Output the (x, y) coordinate of the center of the cell containing the given text.  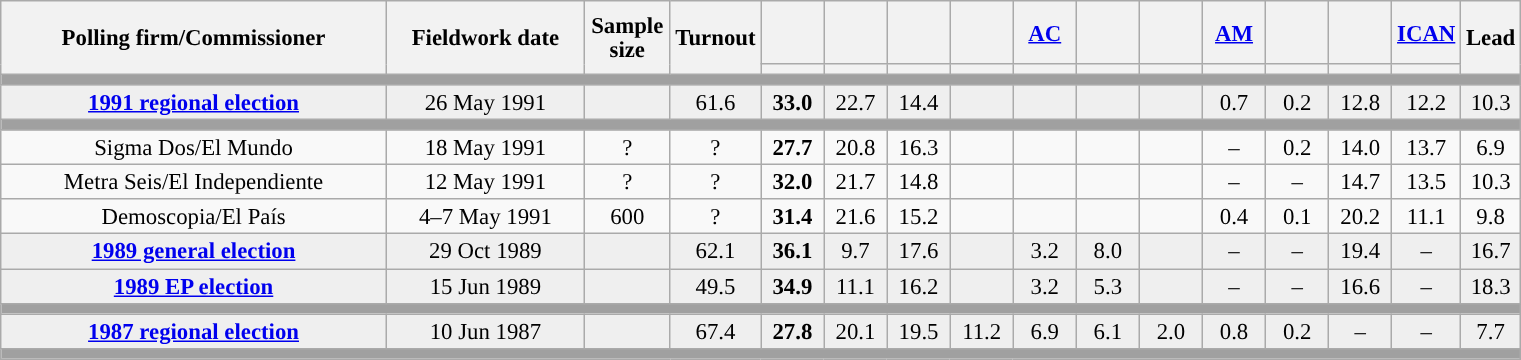
1991 regional election (194, 102)
Lead (1491, 38)
29 Oct 1989 (485, 252)
Sigma Dos/El Mundo (194, 148)
5.3 (1108, 286)
27.7 (792, 148)
12.8 (1360, 102)
49.5 (716, 286)
18 May 1991 (485, 148)
10 Jun 1987 (485, 332)
9.7 (856, 252)
600 (627, 218)
12.2 (1426, 102)
1989 EP election (194, 286)
1989 general election (194, 252)
4–7 May 1991 (485, 218)
6.1 (1108, 332)
17.6 (918, 252)
13.7 (1426, 148)
0.8 (1234, 332)
16.7 (1491, 252)
Polling firm/Commissioner (194, 38)
31.4 (792, 218)
Fieldwork date (485, 38)
62.1 (716, 252)
1987 regional election (194, 332)
AM (1234, 32)
11.2 (982, 332)
61.6 (716, 102)
Metra Seis/El Independiente (194, 182)
18.3 (1491, 286)
21.7 (856, 182)
32.0 (792, 182)
15.2 (918, 218)
16.2 (918, 286)
ICAN (1426, 32)
20.8 (856, 148)
Sample size (627, 38)
7.7 (1491, 332)
21.6 (856, 218)
9.8 (1491, 218)
14.8 (918, 182)
8.0 (1108, 252)
0.1 (1298, 218)
67.4 (716, 332)
0.7 (1234, 102)
33.0 (792, 102)
0.4 (1234, 218)
AC (1044, 32)
12 May 1991 (485, 182)
16.6 (1360, 286)
34.9 (792, 286)
19.5 (918, 332)
Demoscopia/El País (194, 218)
14.7 (1360, 182)
22.7 (856, 102)
16.3 (918, 148)
2.0 (1170, 332)
13.5 (1426, 182)
20.2 (1360, 218)
14.4 (918, 102)
15 Jun 1989 (485, 286)
14.0 (1360, 148)
26 May 1991 (485, 102)
20.1 (856, 332)
27.8 (792, 332)
Turnout (716, 38)
19.4 (1360, 252)
36.1 (792, 252)
